Capture the cell that displays the provided text and extract its (x, y) central coordinate. 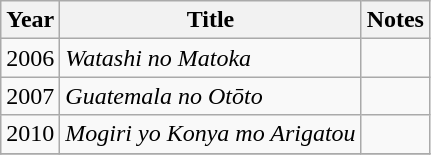
Notes (395, 20)
Watashi no Matoka (210, 58)
Title (210, 20)
2006 (30, 58)
2007 (30, 96)
Mogiri yo Konya mo Arigatou (210, 134)
Guatemala no Otōto (210, 96)
2010 (30, 134)
Year (30, 20)
